Provide the (x, y) coordinate of the cell's center where the given text is located.  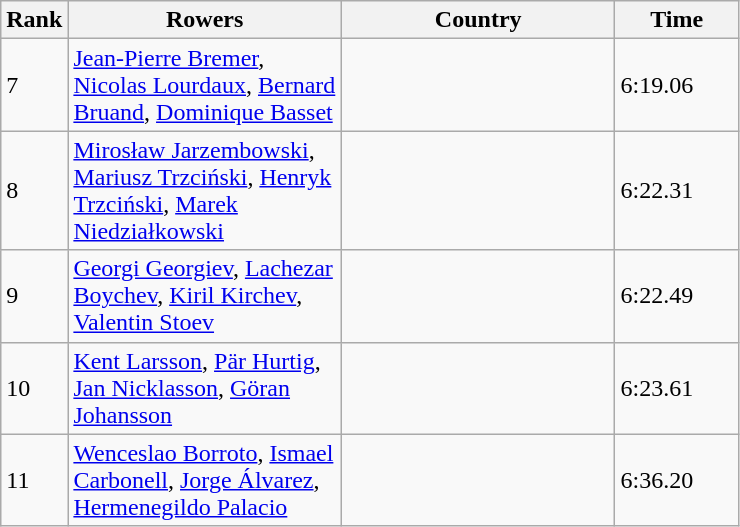
6:22.31 (677, 190)
Georgi Georgiev, Lachezar Boychev, Kiril Kirchev, Valentin Stoev (205, 296)
11 (34, 480)
7 (34, 85)
6:22.49 (677, 296)
6:36.20 (677, 480)
8 (34, 190)
Mirosław Jarzembowski, Mariusz Trzciński, Henryk Trzciński, Marek Niedziałkowski (205, 190)
6:23.61 (677, 388)
Rowers (205, 20)
Kent Larsson, Pär Hurtig, Jan Nicklasson, Göran Johansson (205, 388)
Country (478, 20)
9 (34, 296)
Rank (34, 20)
Time (677, 20)
Jean-Pierre Bremer, Nicolas Lourdaux, Bernard Bruand, Dominique Basset (205, 85)
Wenceslao Borroto, Ismael Carbonell, Jorge Álvarez, Hermenegildo Palacio (205, 480)
6:19.06 (677, 85)
10 (34, 388)
